Output the (X, Y) coordinate of the center of the cell containing the given text.  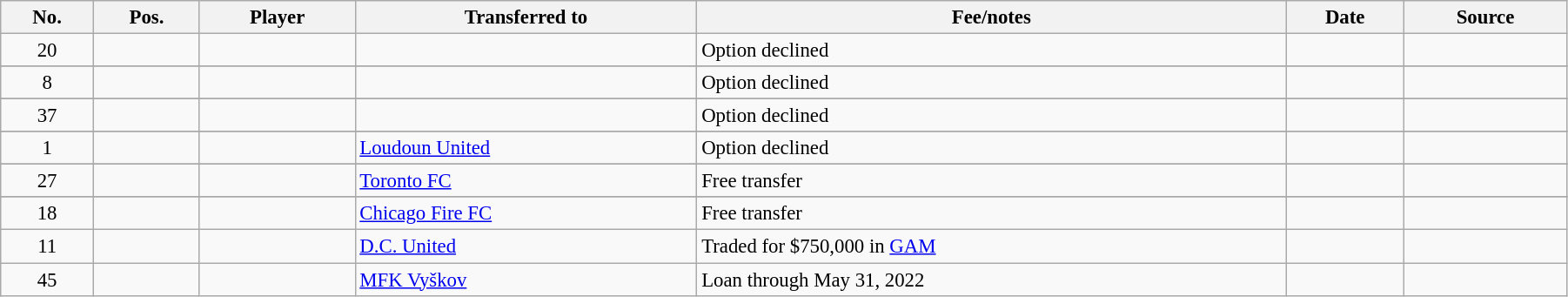
No. (47, 17)
11 (47, 246)
Toronto FC (526, 181)
D.C. United (526, 246)
27 (47, 181)
Loan through May 31, 2022 (992, 280)
45 (47, 280)
Transferred to (526, 17)
Player (277, 17)
Date (1345, 17)
Loudoun United (526, 148)
Chicago Fire FC (526, 213)
Traded for $750,000 in GAM (992, 246)
Pos. (146, 17)
20 (47, 51)
Fee/notes (992, 17)
37 (47, 116)
8 (47, 83)
18 (47, 213)
1 (47, 148)
MFK Vyškov (526, 280)
Source (1486, 17)
